For the text-containing cell, return its midpoint in (X, Y) coordinate format. 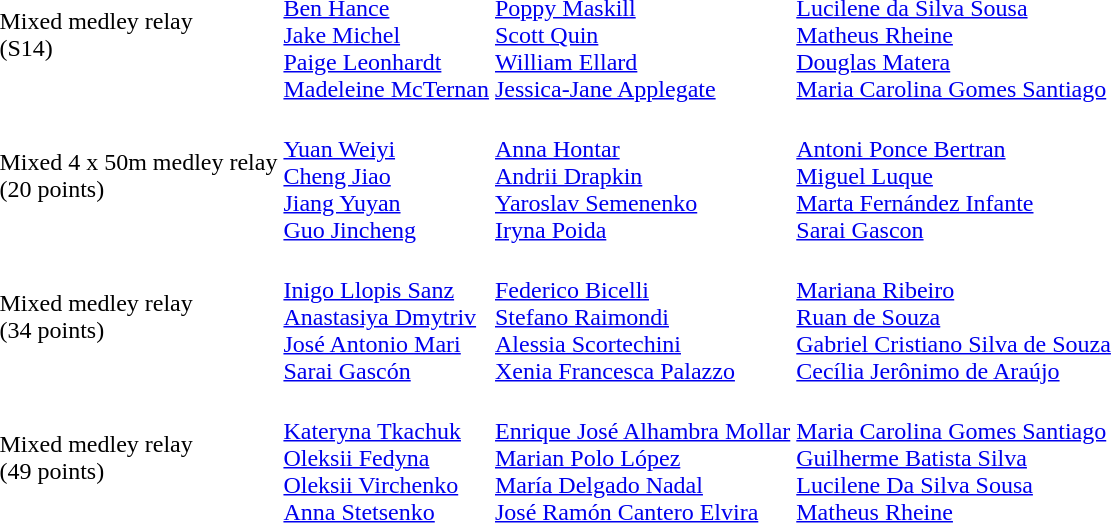
Anna HontarAndrii DrapkinYaroslav SemenenkoIryna Poida (643, 176)
Federico BicelliStefano RaimondiAlessia ScortechiniXenia Francesca Palazzo (643, 317)
Inigo Llopis SanzAnastasiya DmytrivJosé Antonio MariSarai Gascón (386, 317)
Yuan WeiyiCheng JiaoJiang YuyanGuo Jincheng (386, 176)
